Pinpoint the cell where the given text exists, returning its [X, Y] midpoint coordinate. 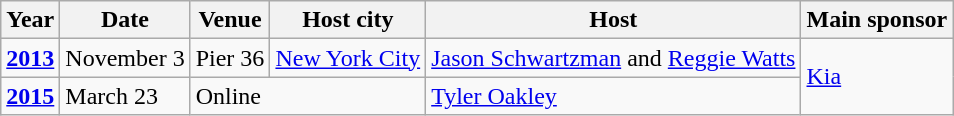
Venue [230, 20]
Tyler Oakley [614, 96]
2015 [30, 96]
Online [308, 96]
Date [125, 20]
Kia [877, 77]
Pier 36 [230, 58]
Host [614, 20]
Year [30, 20]
Jason Schwartzman and Reggie Watts [614, 58]
2013 [30, 58]
November 3 [125, 58]
Main sponsor [877, 20]
March 23 [125, 96]
Host city [348, 20]
New York City [348, 58]
